Extract the (X, Y) coordinate from the center of the cell holding the provided text.  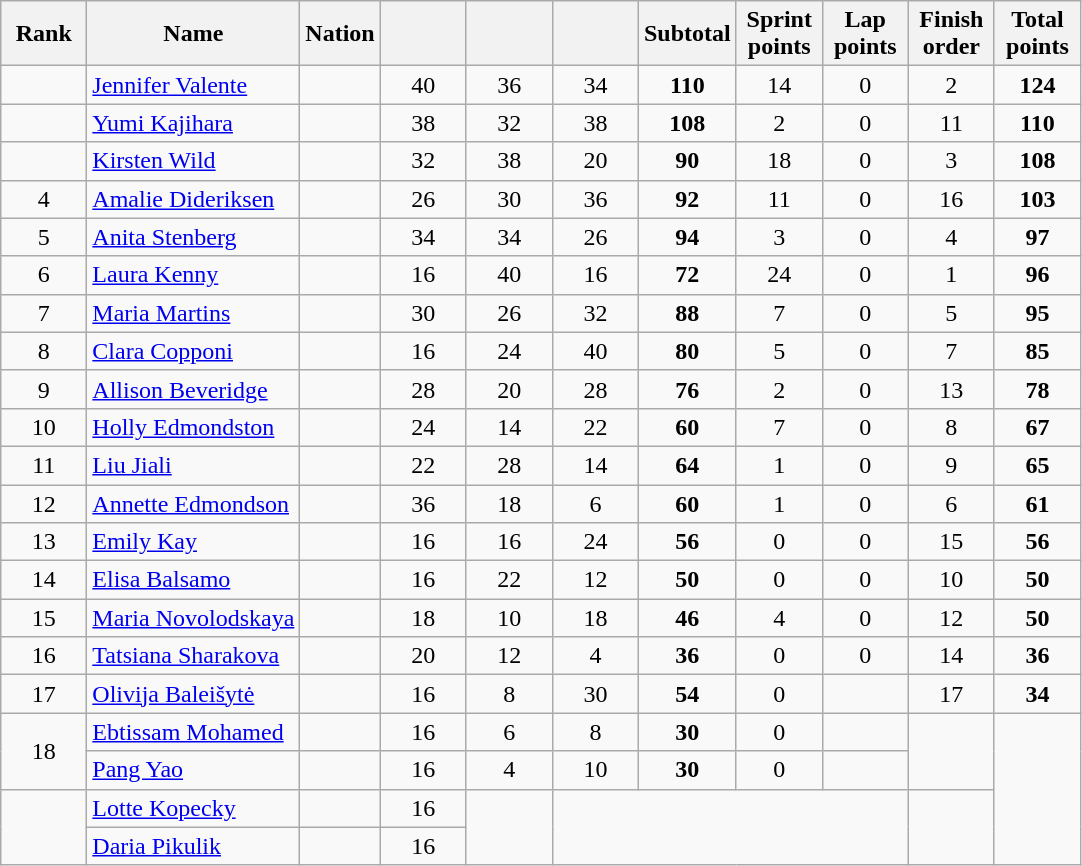
96 (1037, 275)
124 (1037, 85)
85 (1037, 351)
Anita Stenberg (194, 237)
Pang Yao (194, 770)
Finish order (951, 34)
Maria Martins (194, 313)
97 (1037, 237)
Amalie Dideriksen (194, 199)
80 (687, 351)
Kirsten Wild (194, 161)
Subtotal (687, 34)
Holly Edmondston (194, 427)
103 (1037, 199)
46 (687, 618)
Sprint points (779, 34)
Rank (44, 34)
76 (687, 389)
Olivija Baleišytė (194, 694)
Annette Edmondson (194, 503)
Laura Kenny (194, 275)
Total points (1037, 34)
67 (1037, 427)
Ebtissam Mohamed (194, 732)
65 (1037, 465)
Jennifer Valente (194, 85)
Name (194, 34)
54 (687, 694)
61 (1037, 503)
Clara Copponi (194, 351)
Liu Jiali (194, 465)
Maria Novolodskaya (194, 618)
90 (687, 161)
Tatsiana Sharakova (194, 656)
94 (687, 237)
64 (687, 465)
Allison Beveridge (194, 389)
Lotte Kopecky (194, 808)
Yumi Kajihara (194, 123)
Nation (340, 34)
Elisa Balsamo (194, 580)
88 (687, 313)
92 (687, 199)
Emily Kay (194, 542)
72 (687, 275)
Daria Pikulik (194, 846)
78 (1037, 389)
Lap points (865, 34)
95 (1037, 313)
